Output the (x, y) coordinate of the center of the cell containing the given text.  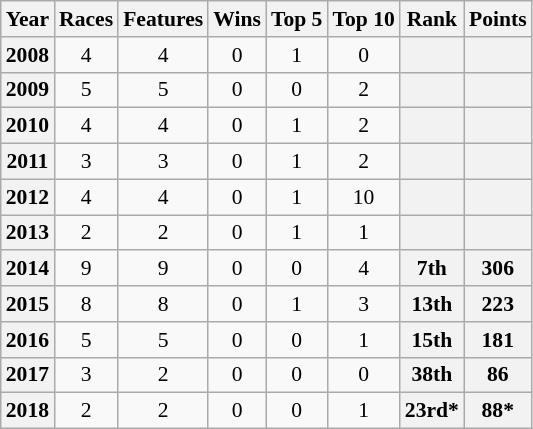
23rd* (432, 411)
2018 (28, 411)
2012 (28, 197)
88* (498, 411)
38th (432, 375)
181 (498, 340)
2009 (28, 90)
2015 (28, 304)
2017 (28, 375)
Wins (237, 19)
223 (498, 304)
2010 (28, 126)
306 (498, 269)
Points (498, 19)
Top 10 (363, 19)
2016 (28, 340)
86 (498, 375)
13th (432, 304)
10 (363, 197)
2011 (28, 162)
Rank (432, 19)
Year (28, 19)
2014 (28, 269)
Features (163, 19)
Races (86, 19)
7th (432, 269)
Top 5 (297, 19)
2013 (28, 233)
15th (432, 340)
2008 (28, 55)
